Extract the (x, y) coordinate from the center of the cell holding the provided text.  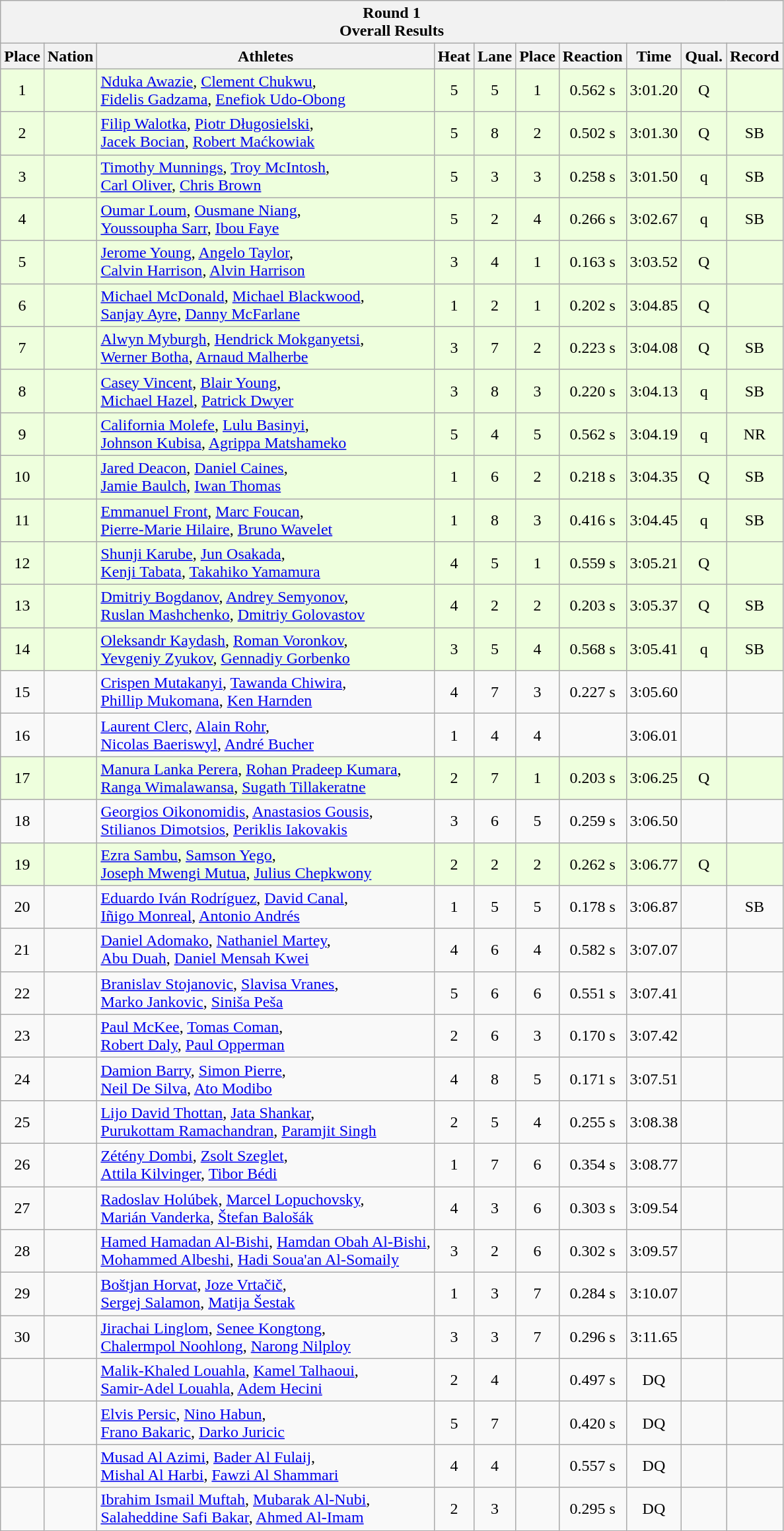
3:06.50 (654, 821)
3:02.67 (654, 219)
Qual. (704, 56)
22 (22, 992)
Nduka Awazie, Clement Chukwu, Fidelis Gadzama, Enefiok Udo-Obong (266, 90)
0.255 s (592, 1122)
0.259 s (592, 821)
12 (22, 563)
3:04.85 (654, 305)
3:05.60 (654, 692)
3:01.20 (654, 90)
0.178 s (592, 907)
3:06.01 (654, 735)
Jared Deacon, Daniel Caines, Jamie Baulch, Iwan Thomas (266, 477)
0.223 s (592, 348)
Reaction (592, 56)
19 (22, 864)
24 (22, 1078)
3:03.52 (654, 262)
0.568 s (592, 649)
Time (654, 56)
Heat (454, 56)
0.227 s (592, 692)
3:06.25 (654, 778)
Daniel Adomako, Nathaniel Martey, Abu Duah, Daniel Mensah Kwei (266, 950)
Ezra Sambu, Samson Yego, Joseph Mwengi Mutua, Julius Chepkwony (266, 864)
20 (22, 907)
0.303 s (592, 1208)
0.416 s (592, 519)
0.302 s (592, 1251)
Michael McDonald, Michael Blackwood, Sanjay Ayre, Danny McFarlane (266, 305)
Jirachai Linglom, Senee Kongtong, Chalermpol Noohlong, Narong Nilploy (266, 1337)
3:07.51 (654, 1078)
0.202 s (592, 305)
23 (22, 1036)
Athletes (266, 56)
Filip Walotka, Piotr Długosielski, Jacek Bocian, Robert Maćkowiak (266, 133)
27 (22, 1208)
3:04.35 (654, 477)
3:01.50 (654, 176)
25 (22, 1122)
Elvis Persic, Nino Habun, Frano Bakaric, Darko Juricic (266, 1423)
0.258 s (592, 176)
Round 1 Overall Results (392, 22)
0.354 s (592, 1164)
15 (22, 692)
26 (22, 1164)
Hamed Hamadan Al-Bishi, Hamdan Obah Al-Bishi, Mohammed Albeshi, Hadi Soua'an Al-Somaily (266, 1251)
Crispen Mutakanyi, Tawanda Chiwira, Phillip Mukomana, Ken Harnden (266, 692)
Jerome Young, Angelo Taylor, Calvin Harrison, Alvin Harrison (266, 262)
0.296 s (592, 1337)
0.559 s (592, 563)
9 (22, 433)
14 (22, 649)
3:09.57 (654, 1251)
Timothy Munnings, Troy McIntosh, Carl Oliver, Chris Brown (266, 176)
Ibrahim Ismail Muftah, Mubarak Al-Nubi, Salaheddine Safi Bakar, Ahmed Al-Imam (266, 1509)
3:11.65 (654, 1337)
Eduardo Iván Rodríguez, David Canal, Iñigo Monreal, Antonio Andrés (266, 907)
Shunji Karube, Jun Osakada, Kenji Tabata, Takahiko Yamamura (266, 563)
California Molefe, Lulu Basinyi, Johnson Kubisa, Agrippa Matshameko (266, 433)
3:06.77 (654, 864)
Casey Vincent, Blair Young, Michael Hazel, Patrick Dwyer (266, 391)
0.220 s (592, 391)
Georgios Oikonomidis, Anastasios Gousis, Stilianos Dimotsios, Periklis Iakovakis (266, 821)
Dmitriy Bogdanov, Andrey Semyonov, Ruslan Mashchenko, Dmitriy Golovastov (266, 607)
3:10.07 (654, 1294)
Oumar Loum, Ousmane Niang, Youssoupha Sarr, Ibou Faye (266, 219)
0.171 s (592, 1078)
Malik-Khaled Louahla, Kamel Talhaoui, Samir-Adel Louahla, Adem Hecini (266, 1380)
0.551 s (592, 992)
0.582 s (592, 950)
3:01.30 (654, 133)
Paul McKee, Tomas Coman, Robert Daly, Paul Opperman (266, 1036)
28 (22, 1251)
3:04.13 (654, 391)
NR (755, 433)
Laurent Clerc, Alain Rohr, Nicolas Baeriswyl, André Bucher (266, 735)
3:06.87 (654, 907)
3:05.41 (654, 649)
21 (22, 950)
3:04.19 (654, 433)
Emmanuel Front, Marc Foucan, Pierre-Marie Hilaire, Bruno Wavelet (266, 519)
Lijo David Thottan, Jata Shankar, Purukottam Ramachandran, Paramjit Singh (266, 1122)
0.557 s (592, 1466)
18 (22, 821)
0.295 s (592, 1509)
0.420 s (592, 1423)
29 (22, 1294)
0.497 s (592, 1380)
3:07.42 (654, 1036)
Damion Barry, Simon Pierre, Neil De Silva, Ato Modibo (266, 1078)
13 (22, 607)
Nation (70, 56)
3:08.77 (654, 1164)
Lane (495, 56)
3:07.07 (654, 950)
Musad Al Azimi, Bader Al Fulaij, Mishal Al Harbi, Fawzi Al Shammari (266, 1466)
17 (22, 778)
11 (22, 519)
Branislav Stojanovic, Slavisa Vranes, Marko Jankovic, Siniša Peša (266, 992)
0.163 s (592, 262)
0.170 s (592, 1036)
0.218 s (592, 477)
10 (22, 477)
0.262 s (592, 864)
3:09.54 (654, 1208)
Zétény Dombi, Zsolt Szeglet, Attila Kilvinger, Tibor Bédi (266, 1164)
Radoslav Holúbek, Marcel Lopuchovsky, Marián Vanderka, Štefan Balošák (266, 1208)
Boštjan Horvat, Joze Vrtačič, Sergej Salamon, Matija Šestak (266, 1294)
Record (755, 56)
0.284 s (592, 1294)
16 (22, 735)
Oleksandr Kaydash, Roman Voronkov, Yevgeniy Zyukov, Gennadiy Gorbenko (266, 649)
Manura Lanka Perera, Rohan Pradeep Kumara, Ranga Wimalawansa, Sugath Tillakeratne (266, 778)
3:05.37 (654, 607)
3:04.45 (654, 519)
Alwyn Myburgh, Hendrick Mokganyetsi, Werner Botha, Arnaud Malherbe (266, 348)
3:04.08 (654, 348)
3:08.38 (654, 1122)
30 (22, 1337)
3:05.21 (654, 563)
0.266 s (592, 219)
0.502 s (592, 133)
3:07.41 (654, 992)
